For the text-containing cell, return its midpoint in [X, Y] coordinate format. 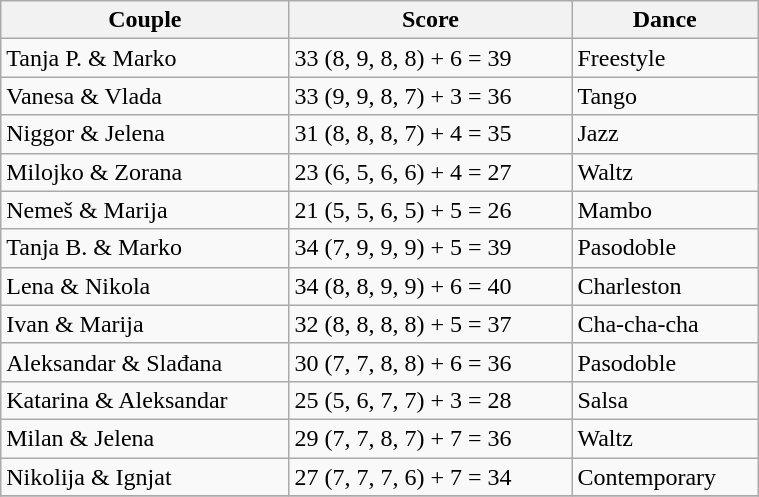
Mambo [665, 210]
32 (8, 8, 8, 8) + 5 = 37 [430, 324]
Tanja P. & Marko [145, 58]
Tanja B. & Marko [145, 248]
Cha-cha-cha [665, 324]
Couple [145, 20]
Contemporary [665, 477]
34 (8, 8, 9, 9) + 6 = 40 [430, 286]
29 (7, 7, 8, 7) + 7 = 36 [430, 438]
Jazz [665, 134]
30 (7, 7, 8, 8) + 6 = 36 [430, 362]
Dance [665, 20]
Charleston [665, 286]
Salsa [665, 400]
33 (9, 9, 8, 7) + 3 = 36 [430, 96]
25 (5, 6, 7, 7) + 3 = 28 [430, 400]
Vanesa & Vlada [145, 96]
27 (7, 7, 7, 6) + 7 = 34 [430, 477]
21 (5, 5, 6, 5) + 5 = 26 [430, 210]
Tango [665, 96]
Nikolija & Ignjat [145, 477]
Aleksandar & Slađana [145, 362]
34 (7, 9, 9, 9) + 5 = 39 [430, 248]
Lena & Nikola [145, 286]
Ivan & Marija [145, 324]
31 (8, 8, 8, 7) + 4 = 35 [430, 134]
Milan & Jelena [145, 438]
Katarina & Aleksandar [145, 400]
Niggor & Jelena [145, 134]
33 (8, 9, 8, 8) + 6 = 39 [430, 58]
Milojko & Zorana [145, 172]
Freestyle [665, 58]
Nemeš & Marija [145, 210]
23 (6, 5, 6, 6) + 4 = 27 [430, 172]
Score [430, 20]
